Scan for the cell matching the given text and deliver its (x, y) coordinate at center. 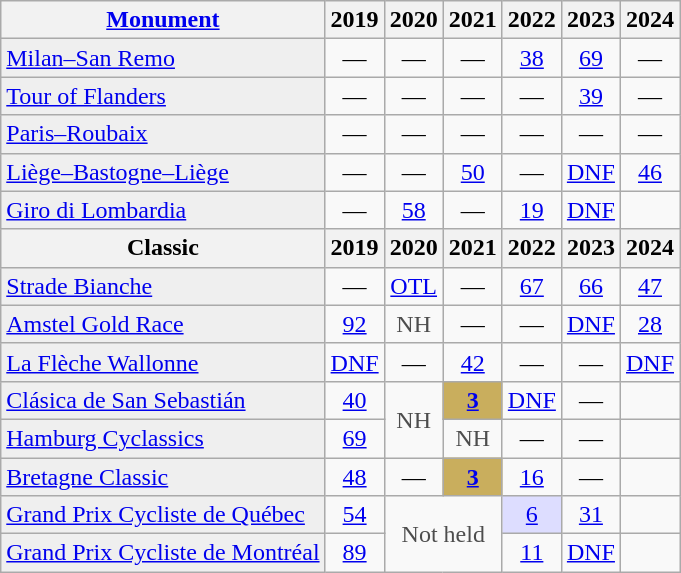
Clásica de San Sebastián (163, 400)
Monument (163, 20)
66 (590, 286)
38 (532, 58)
Classic (163, 248)
58 (414, 210)
19 (532, 210)
Not held (443, 534)
28 (650, 324)
Milan–San Remo (163, 58)
11 (532, 553)
46 (650, 172)
Bretagne Classic (163, 477)
67 (532, 286)
Amstel Gold Race (163, 324)
31 (590, 515)
89 (354, 553)
La Flèche Wallonne (163, 362)
54 (354, 515)
6 (532, 515)
92 (354, 324)
16 (532, 477)
Hamburg Cyclassics (163, 438)
40 (354, 400)
OTL (414, 286)
Tour of Flanders (163, 96)
Grand Prix Cycliste de Montréal (163, 553)
48 (354, 477)
47 (650, 286)
Liège–Bastogne–Liège (163, 172)
Giro di Lombardia (163, 210)
42 (472, 362)
39 (590, 96)
Strade Bianche (163, 286)
50 (472, 172)
Paris–Roubaix (163, 134)
Grand Prix Cycliste de Québec (163, 515)
